Search for the cell housing the specified text and yield its [x, y] center coordinate. 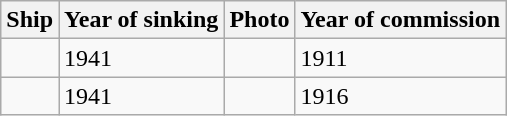
Year of sinking [142, 20]
1916 [400, 96]
Photo [260, 20]
Year of commission [400, 20]
Ship [30, 20]
1911 [400, 58]
